Find where the given text appears and provide that cell's center as [x, y] coordinate. 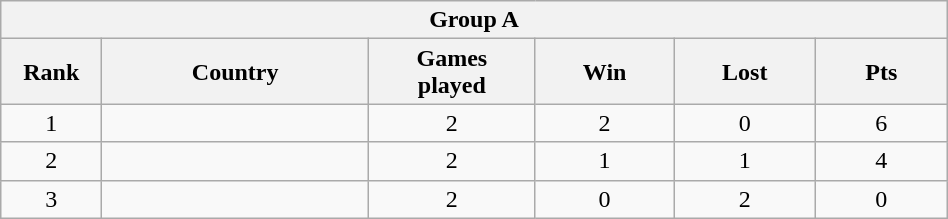
Games played [452, 72]
6 [881, 123]
Group A [474, 20]
4 [881, 161]
Lost [744, 72]
Win [604, 72]
Rank [52, 72]
Pts [881, 72]
Country [236, 72]
3 [52, 199]
